Output the [x, y] coordinate of the center of the cell containing the given text.  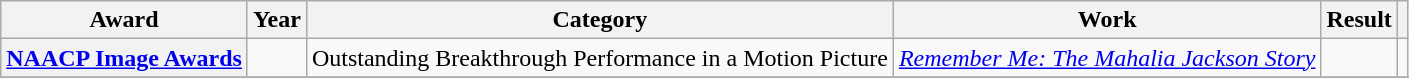
NAACP Image Awards [124, 58]
Year [276, 20]
Award [124, 20]
Result [1359, 20]
Category [600, 20]
Outstanding Breakthrough Performance in a Motion Picture [600, 58]
Work [1107, 20]
Remember Me: The Mahalia Jackson Story [1107, 58]
